Find where the given text appears and provide that cell's center as [x, y] coordinate. 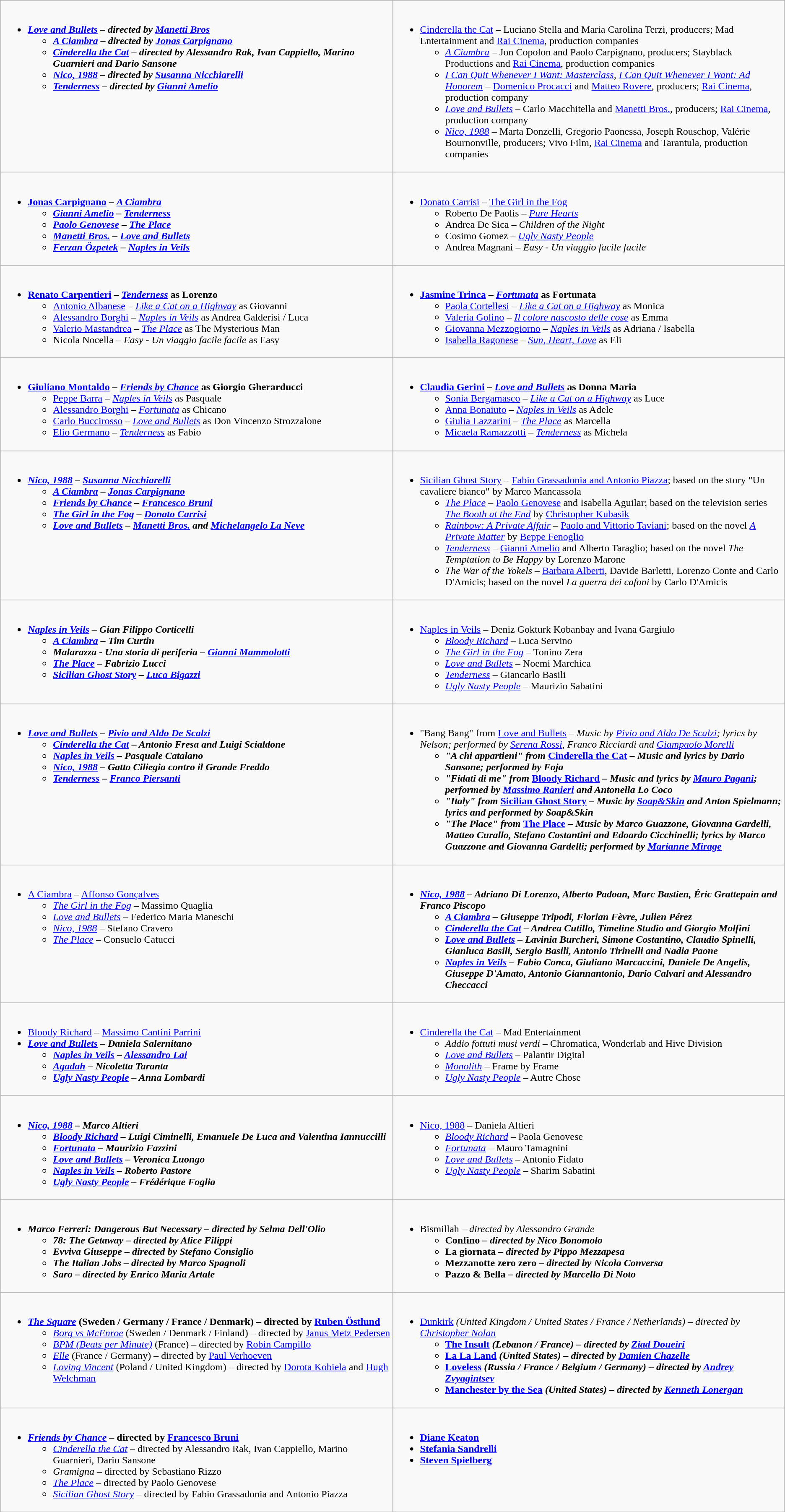
Jonas Carpignano – A CiambraGianni Amelio – TendernessPaolo Genovese – The PlaceManetti Bros. – Love and BulletsFerzan Özpetek – Naples in Veils [196, 219]
Diane KeatonStefania SandrelliSteven Spielberg [589, 1460]
